Search for the cell housing the specified text and yield its [x, y] center coordinate. 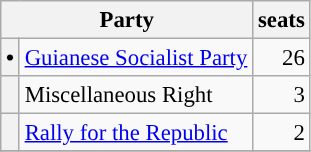
seats [282, 20]
Guianese Socialist Party [136, 58]
26 [282, 58]
Rally for the Republic [136, 133]
2 [282, 133]
Miscellaneous Right [136, 95]
• [10, 58]
3 [282, 95]
Party [127, 20]
